Extract the (X, Y) coordinate from the center of the cell holding the provided text.  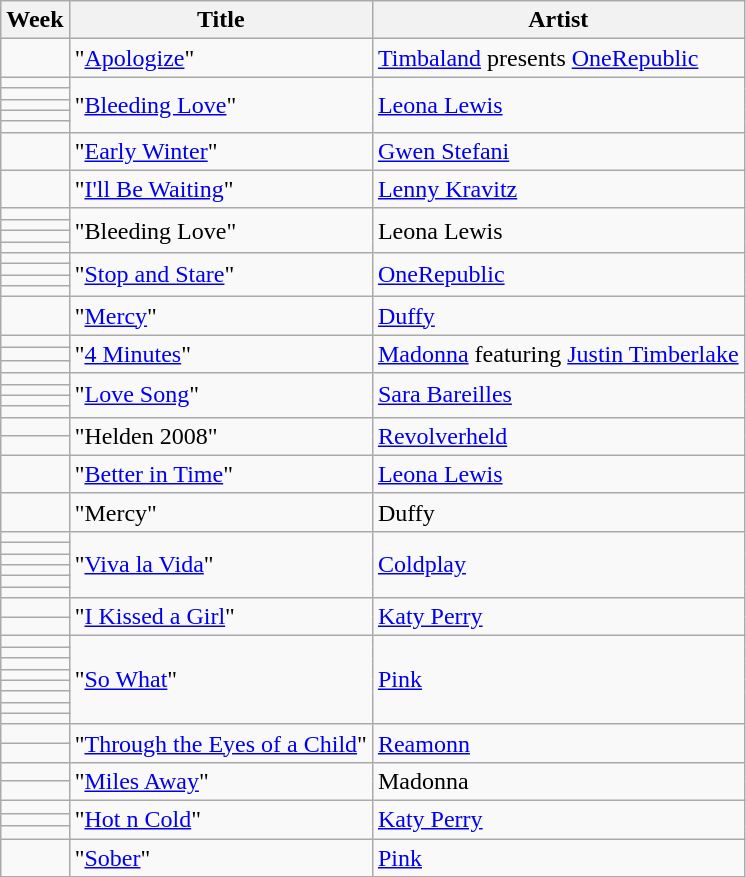
Revolverheld (558, 436)
"I'll Be Waiting" (220, 189)
Madonna (558, 781)
"Stop and Stare" (220, 275)
"Apologize" (220, 58)
"So What" (220, 680)
Sara Bareilles (558, 395)
Gwen Stefani (558, 151)
Week (35, 20)
Reamonn (558, 743)
"Miles Away" (220, 781)
Title (220, 20)
"Better in Time" (220, 474)
"Helden 2008" (220, 436)
"I Kissed a Girl" (220, 617)
Lenny Kravitz (558, 189)
"4 Minutes" (220, 354)
Madonna featuring Justin Timberlake (558, 354)
Coldplay (558, 564)
"Viva la Vida" (220, 564)
"Through the Eyes of a Child" (220, 743)
"Love Song" (220, 395)
OneRepublic (558, 275)
"Early Winter" (220, 151)
"Sober" (220, 857)
"Hot n Cold" (220, 819)
Timbaland presents OneRepublic (558, 58)
Artist (558, 20)
